From the cell containing the given text, extract its center point as [X, Y] coordinate. 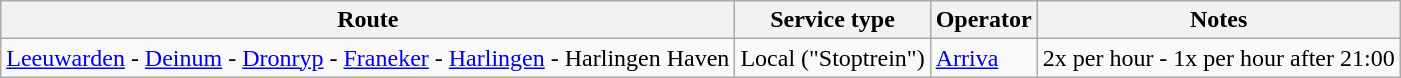
Route [368, 20]
Notes [1218, 20]
Local ("Stoptrein") [832, 58]
Operator [984, 20]
2x per hour - 1x per hour after 21:00 [1218, 58]
Service type [832, 20]
Leeuwarden - Deinum - Dronryp - Franeker - Harlingen - Harlingen Haven [368, 58]
Arriva [984, 58]
